Scan for the cell matching the given text and deliver its (X, Y) coordinate at center. 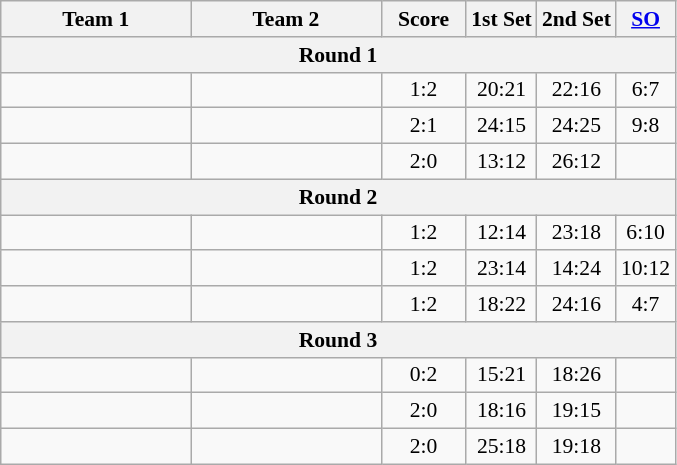
4:7 (646, 304)
Team 1 (96, 19)
24:16 (576, 304)
18:22 (502, 304)
Round 3 (338, 340)
SO (646, 19)
18:16 (502, 411)
25:18 (502, 447)
24:25 (576, 126)
24:15 (502, 126)
19:18 (576, 447)
19:15 (576, 411)
26:12 (576, 162)
1st Set (502, 19)
Score (424, 19)
15:21 (502, 375)
6:10 (646, 233)
23:14 (502, 269)
Round 1 (338, 55)
2:1 (424, 126)
Team 2 (286, 19)
20:21 (502, 90)
22:16 (576, 90)
0:2 (424, 375)
6:7 (646, 90)
12:14 (502, 233)
2nd Set (576, 19)
10:12 (646, 269)
14:24 (576, 269)
9:8 (646, 126)
18:26 (576, 375)
13:12 (502, 162)
23:18 (576, 233)
Round 2 (338, 197)
